Return [X, Y] of the center of cell containing provided text 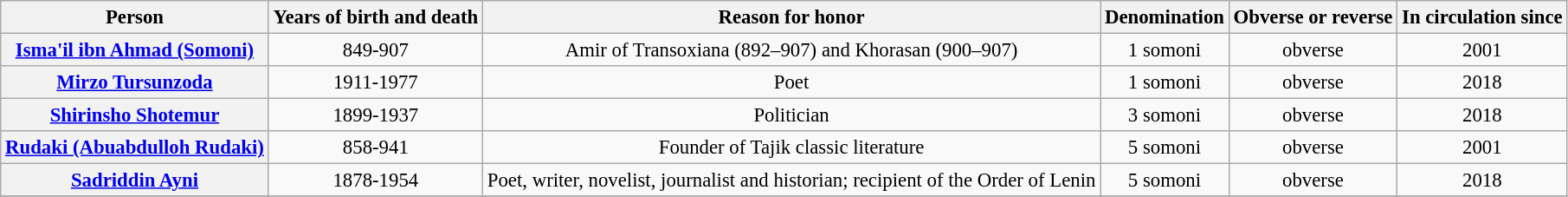
Politician [791, 115]
In circulation since [1482, 17]
Person [135, 17]
849-907 [376, 50]
1878-1954 [376, 181]
1911-1977 [376, 82]
Sadriddin Ayni [135, 181]
Denomination [1165, 17]
Mirzo Tursunzoda [135, 82]
Shirinsho Shotemur [135, 115]
Reason for honor [791, 17]
Poet [791, 82]
Founder of Tajik classic literature [791, 148]
3 somoni [1165, 115]
1899-1937 [376, 115]
Isma'il ibn Ahmad (Somoni) [135, 50]
858-941 [376, 148]
Poet, writer, novelist, journalist and historian; recipient of the Order of Lenin [791, 181]
Obverse or reverse [1313, 17]
Amir of Transoxiana (892–907) and Khorasan (900–907) [791, 50]
Rudaki (Abuabdulloh Rudaki) [135, 148]
Years of birth and death [376, 17]
